Scan for the cell matching the given text and deliver its [X, Y] coordinate at center. 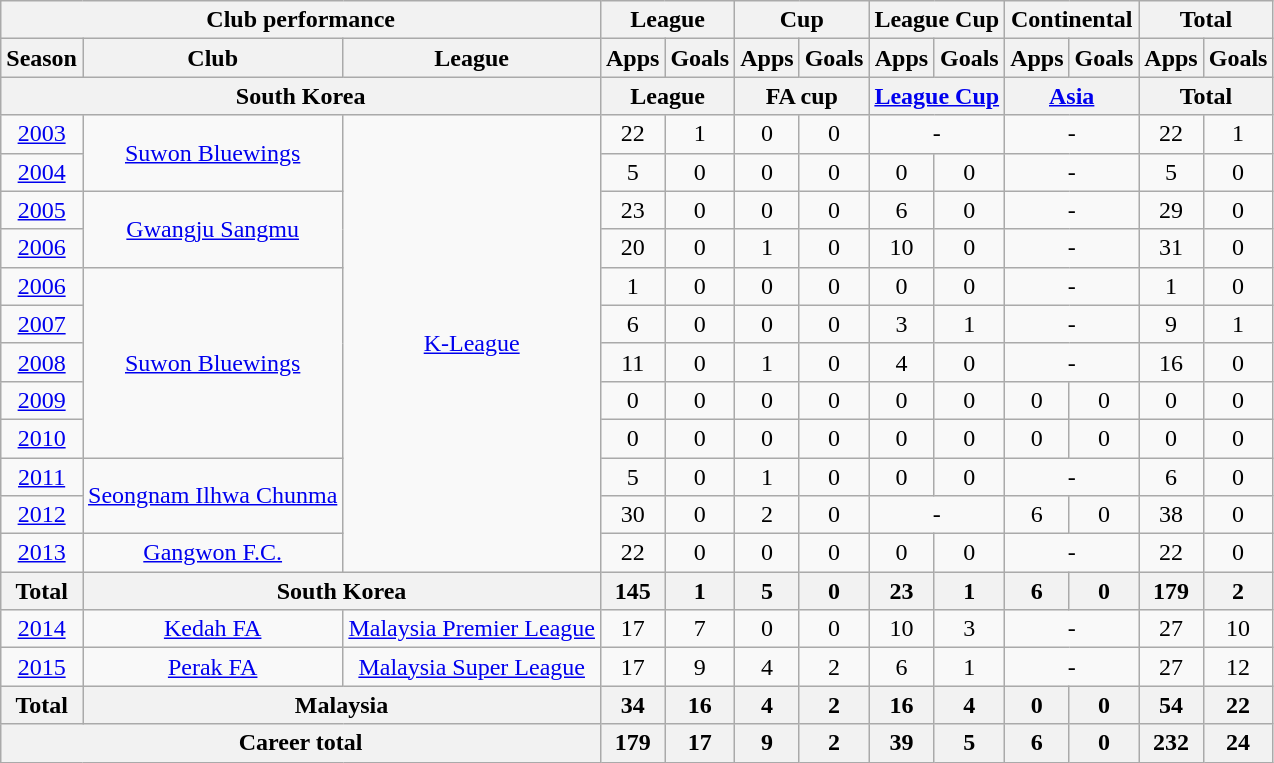
Gangwon F.C. [212, 553]
Kedah FA [212, 629]
20 [632, 248]
Perak FA [212, 667]
Season [42, 58]
34 [632, 705]
31 [1171, 248]
FA cup [802, 96]
2009 [42, 400]
Continental [1072, 20]
K-League [472, 344]
2008 [42, 362]
Malaysia Premier League [472, 629]
Asia [1072, 96]
2003 [42, 134]
Club [212, 58]
232 [1171, 743]
29 [1171, 210]
2004 [42, 172]
145 [632, 591]
54 [1171, 705]
Club performance [301, 20]
39 [902, 743]
2011 [42, 477]
2014 [42, 629]
2012 [42, 515]
Gwangju Sangmu [212, 229]
2015 [42, 667]
12 [1238, 667]
Cup [802, 20]
2007 [42, 324]
38 [1171, 515]
11 [632, 362]
24 [1238, 743]
7 [700, 629]
2013 [42, 553]
30 [632, 515]
2005 [42, 210]
Malaysia [341, 705]
Seongnam Ilhwa Chunma [212, 496]
Career total [301, 743]
Malaysia Super League [472, 667]
2010 [42, 438]
